Return (x, y) of the center of cell containing provided text 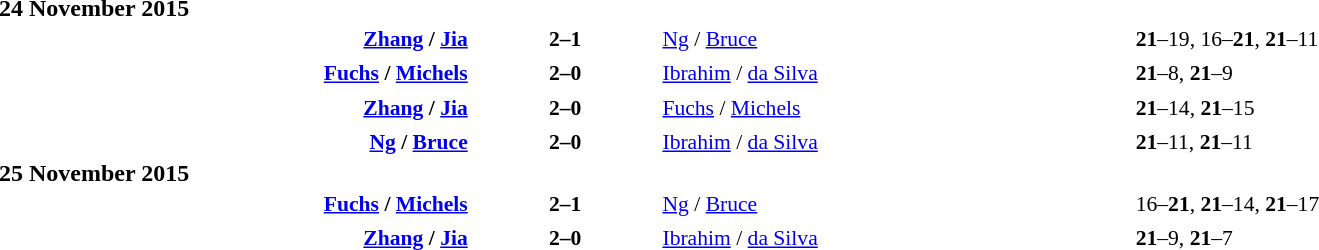
Fuchs / Michels (897, 108)
